Return [x, y] of the center of cell containing provided text 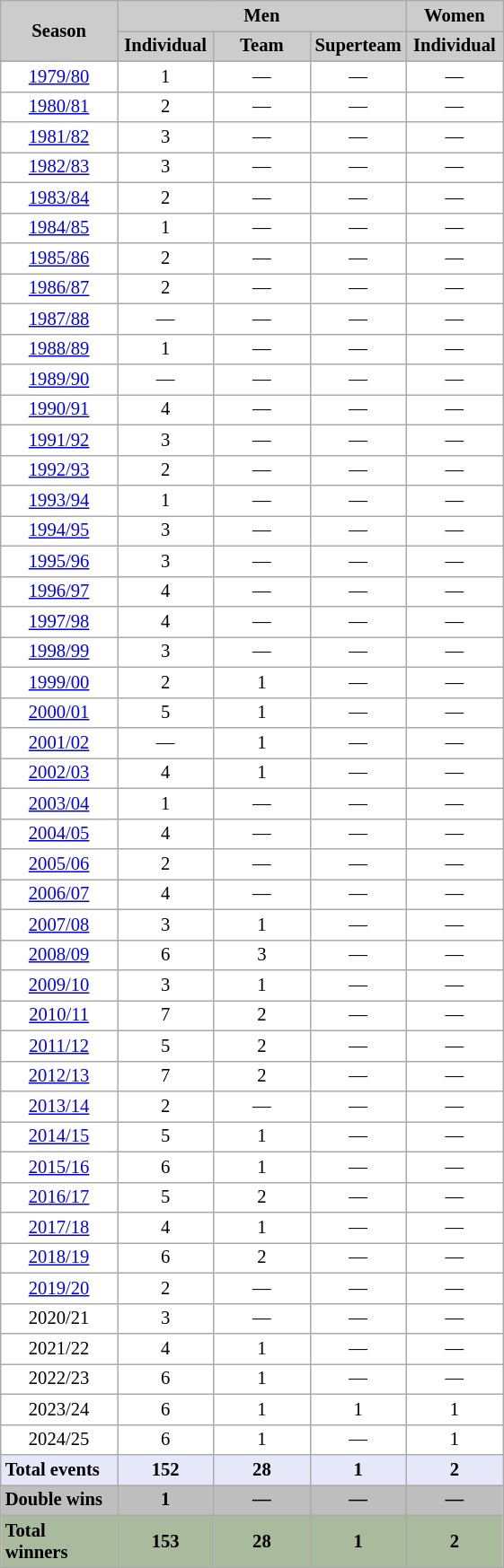
1981/82 [59, 137]
1996/97 [59, 591]
Women [455, 15]
1979/80 [59, 76]
1983/84 [59, 197]
152 [165, 1469]
1984/85 [59, 228]
1989/90 [59, 380]
1988/89 [59, 349]
153 [165, 1541]
Total winners [59, 1541]
1999/00 [59, 682]
1982/83 [59, 167]
1990/91 [59, 409]
Team [262, 46]
Men [261, 15]
2019/20 [59, 1288]
2012/13 [59, 1076]
2017/18 [59, 1227]
2023/24 [59, 1409]
1994/95 [59, 530]
2013/14 [59, 1107]
2009/10 [59, 985]
1993/94 [59, 500]
2016/17 [59, 1197]
2005/06 [59, 864]
Season [59, 31]
Double wins [59, 1500]
2007/08 [59, 924]
1986/87 [59, 288]
2020/21 [59, 1318]
2015/16 [59, 1167]
1987/88 [59, 319]
1992/93 [59, 470]
2003/04 [59, 803]
2022/23 [59, 1379]
1997/98 [59, 622]
2000/01 [59, 713]
2008/09 [59, 955]
2021/22 [59, 1349]
1998/99 [59, 652]
1980/81 [59, 107]
1995/96 [59, 561]
2011/12 [59, 1046]
Superteam [358, 46]
2014/15 [59, 1136]
2002/03 [59, 773]
2018/19 [59, 1257]
2001/02 [59, 742]
1991/92 [59, 440]
Total events [59, 1469]
2010/11 [59, 1015]
1985/86 [59, 258]
2006/07 [59, 894]
2004/05 [59, 834]
2024/25 [59, 1440]
